Identify which cell holds the provided text, then report its (X, Y) central coordinate. 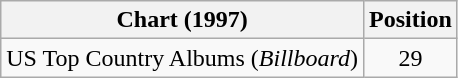
29 (411, 58)
Chart (1997) (182, 20)
US Top Country Albums (Billboard) (182, 58)
Position (411, 20)
